Output the (x, y) coordinate of the center of the cell containing the given text.  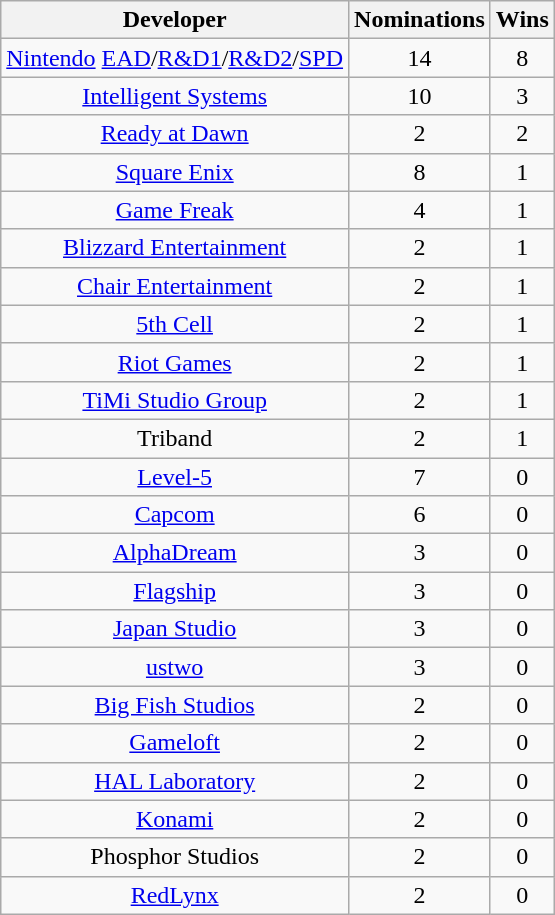
AlphaDream (175, 553)
Ready at Dawn (175, 134)
Developer (175, 20)
Triband (175, 438)
Gameloft (175, 743)
Nominations (420, 20)
Level-5 (175, 477)
14 (420, 58)
RedLynx (175, 895)
Blizzard Entertainment (175, 248)
Japan Studio (175, 629)
5th Cell (175, 324)
Nintendo EAD/R&D1/R&D2/SPD (175, 58)
Game Freak (175, 210)
Square Enix (175, 172)
Riot Games (175, 362)
4 (420, 210)
HAL Laboratory (175, 781)
6 (420, 515)
Capcom (175, 515)
10 (420, 96)
7 (420, 477)
Flagship (175, 591)
Intelligent Systems (175, 96)
Phosphor Studios (175, 857)
TiMi Studio Group (175, 400)
Chair Entertainment (175, 286)
Big Fish Studios (175, 705)
Wins (522, 20)
ustwo (175, 667)
Konami (175, 819)
